Output the (X, Y) coordinate of the center of the cell containing the given text.  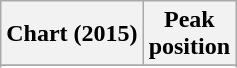
Chart (2015) (72, 34)
Peakposition (189, 34)
